Search for the cell housing the specified text and yield its (x, y) center coordinate. 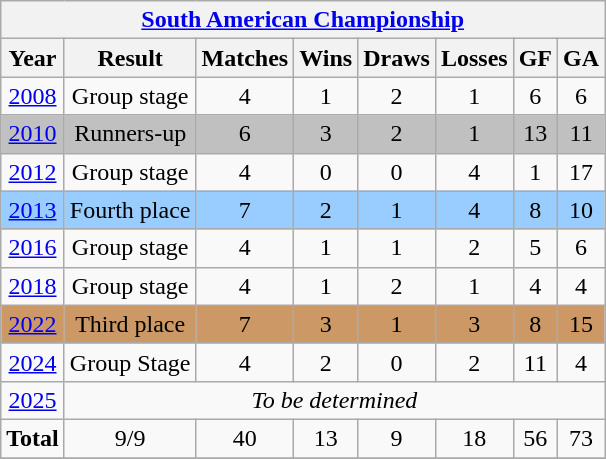
GA (582, 58)
Group Stage (130, 362)
Wins (326, 58)
15 (582, 324)
Draws (397, 58)
Total (33, 438)
40 (245, 438)
73 (582, 438)
South American Championship (303, 20)
Year (33, 58)
Matches (245, 58)
2022 (33, 324)
9 (397, 438)
Losses (474, 58)
2025 (33, 400)
To be determined (334, 400)
2008 (33, 96)
2016 (33, 248)
9/9 (130, 438)
2010 (33, 134)
Fourth place (130, 210)
2018 (33, 286)
2013 (33, 210)
56 (535, 438)
2024 (33, 362)
17 (582, 172)
GF (535, 58)
Result (130, 58)
5 (535, 248)
2012 (33, 172)
18 (474, 438)
Third place (130, 324)
10 (582, 210)
Runners-up (130, 134)
